Return the [x, y] coordinate for the center point of the cell that contains the specified text.  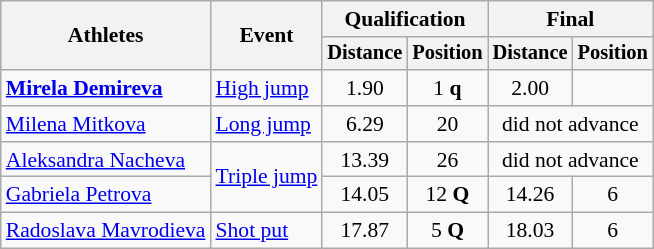
Triple jump [266, 178]
17.87 [364, 231]
Long jump [266, 124]
Event [266, 36]
Aleksandra Nacheva [106, 160]
Radoslava Mavrodieva [106, 231]
2.00 [530, 88]
Final [570, 19]
14.26 [530, 195]
Qualification [404, 19]
Shot put [266, 231]
12 Q [447, 195]
Athletes [106, 36]
6.29 [364, 124]
14.05 [364, 195]
Mirela Demireva [106, 88]
13.39 [364, 160]
18.03 [530, 231]
Gabriela Petrova [106, 195]
High jump [266, 88]
1.90 [364, 88]
Milena Mitkova [106, 124]
5 Q [447, 231]
1 q [447, 88]
26 [447, 160]
20 [447, 124]
